Pinpoint the cell where the given text exists, returning its [x, y] midpoint coordinate. 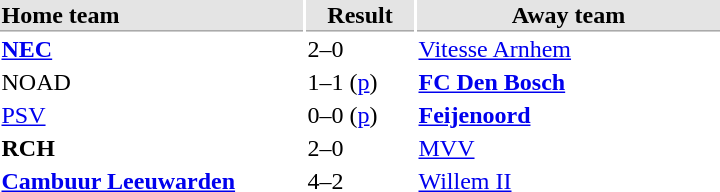
1–1 (p) [360, 83]
Result [360, 16]
Vitesse Arnhem [568, 49]
PSV [152, 115]
NOAD [152, 83]
MVV [568, 149]
NEC [152, 49]
Away team [568, 16]
RCH [152, 149]
0–0 (p) [360, 115]
Feijenoord [568, 115]
FC Den Bosch [568, 83]
Home team [152, 16]
